Extract the [x, y] coordinate from the center of the cell holding the provided text.  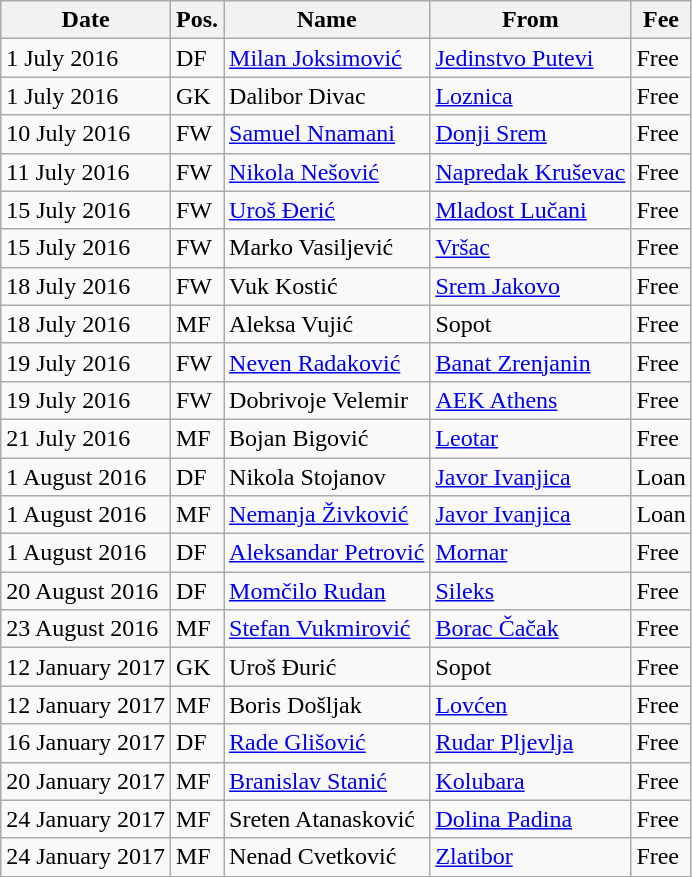
Bojan Bigović [327, 438]
Date [86, 20]
Fee [661, 20]
Mladost Lučani [530, 210]
Sreten Atanasković [327, 819]
Dolina Padina [530, 819]
Sileks [530, 591]
11 July 2016 [86, 172]
Nikola Nešović [327, 172]
Uroš Đerić [327, 210]
Banat Zrenjanin [530, 362]
Pos. [196, 20]
Boris Došljak [327, 705]
Nemanja Živković [327, 515]
Leotar [530, 438]
16 January 2017 [86, 743]
AEK Athens [530, 400]
Srem Jakovo [530, 286]
Mornar [530, 553]
Dobrivoje Velemir [327, 400]
20 January 2017 [86, 781]
Nenad Cvetković [327, 857]
Uroš Đurić [327, 667]
Milan Joksimović [327, 58]
Nikola Stojanov [327, 477]
Jedinstvo Putevi [530, 58]
Rade Glišović [327, 743]
20 August 2016 [86, 591]
Marko Vasiljević [327, 248]
Momčilo Rudan [327, 591]
Neven Radaković [327, 362]
Aleksa Vujić [327, 324]
Rudar Pljevlja [530, 743]
10 July 2016 [86, 134]
Loznica [530, 96]
Branislav Stanić [327, 781]
Stefan Vukmirović [327, 629]
Kolubara [530, 781]
Dalibor Divac [327, 96]
Zlatibor [530, 857]
Donji Srem [530, 134]
23 August 2016 [86, 629]
Borac Čačak [530, 629]
Vuk Kostić [327, 286]
21 July 2016 [86, 438]
Name [327, 20]
Samuel Nnamani [327, 134]
Lovćen [530, 705]
Vršac [530, 248]
Aleksandar Petrović [327, 553]
From [530, 20]
Napredak Kruševac [530, 172]
